Capture the cell that displays the provided text and extract its [x, y] central coordinate. 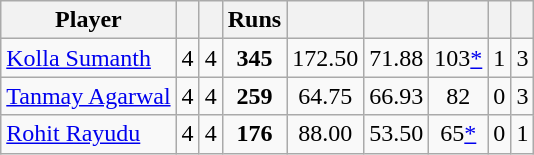
66.93 [396, 96]
88.00 [326, 134]
64.75 [326, 96]
Player [88, 20]
Runs [254, 20]
345 [254, 58]
71.88 [396, 58]
53.50 [396, 134]
259 [254, 96]
Tanmay Agarwal [88, 96]
65* [458, 134]
103* [458, 58]
172.50 [326, 58]
Rohit Rayudu [88, 134]
82 [458, 96]
176 [254, 134]
Kolla Sumanth [88, 58]
